Output the (X, Y) coordinate of the center of the cell containing the given text.  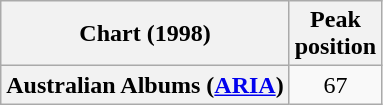
67 (335, 85)
Australian Albums (ARIA) (145, 85)
Chart (1998) (145, 34)
Peakposition (335, 34)
